Provide the (X, Y) coordinate of the cell's center where the given text is located.  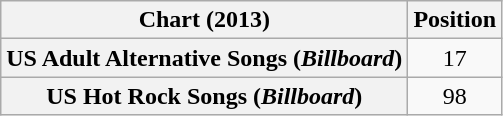
US Hot Rock Songs (Billboard) (204, 96)
Position (455, 20)
17 (455, 58)
98 (455, 96)
Chart (2013) (204, 20)
US Adult Alternative Songs (Billboard) (204, 58)
